Identify which cell holds the provided text, then report its [x, y] central coordinate. 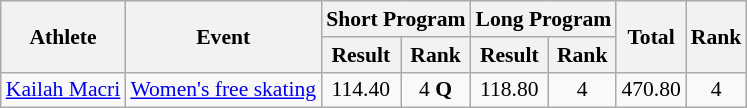
Long Program [543, 19]
118.80 [509, 90]
Total [650, 36]
Athlete [64, 36]
470.80 [650, 90]
4 Q [436, 90]
Event [223, 36]
114.40 [361, 90]
Women's free skating [223, 90]
Kailah Macri [64, 90]
Short Program [396, 19]
